Pinpoint the cell where the given text exists, returning its [x, y] midpoint coordinate. 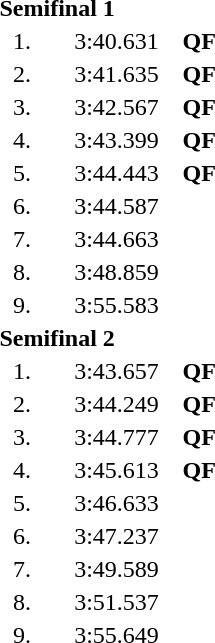
3:41.635 [116, 74]
3:43.657 [116, 371]
3:45.613 [116, 470]
3:43.399 [116, 140]
3:44.777 [116, 437]
3:44.663 [116, 239]
3:51.537 [116, 602]
3:40.631 [116, 41]
3:55.583 [116, 305]
3:44.249 [116, 404]
3:46.633 [116, 503]
3:47.237 [116, 536]
3:42.567 [116, 107]
3:48.859 [116, 272]
3:44.587 [116, 206]
3:49.589 [116, 569]
3:44.443 [116, 173]
